Return the [X, Y] coordinate for the center point of the cell that contains the specified text.  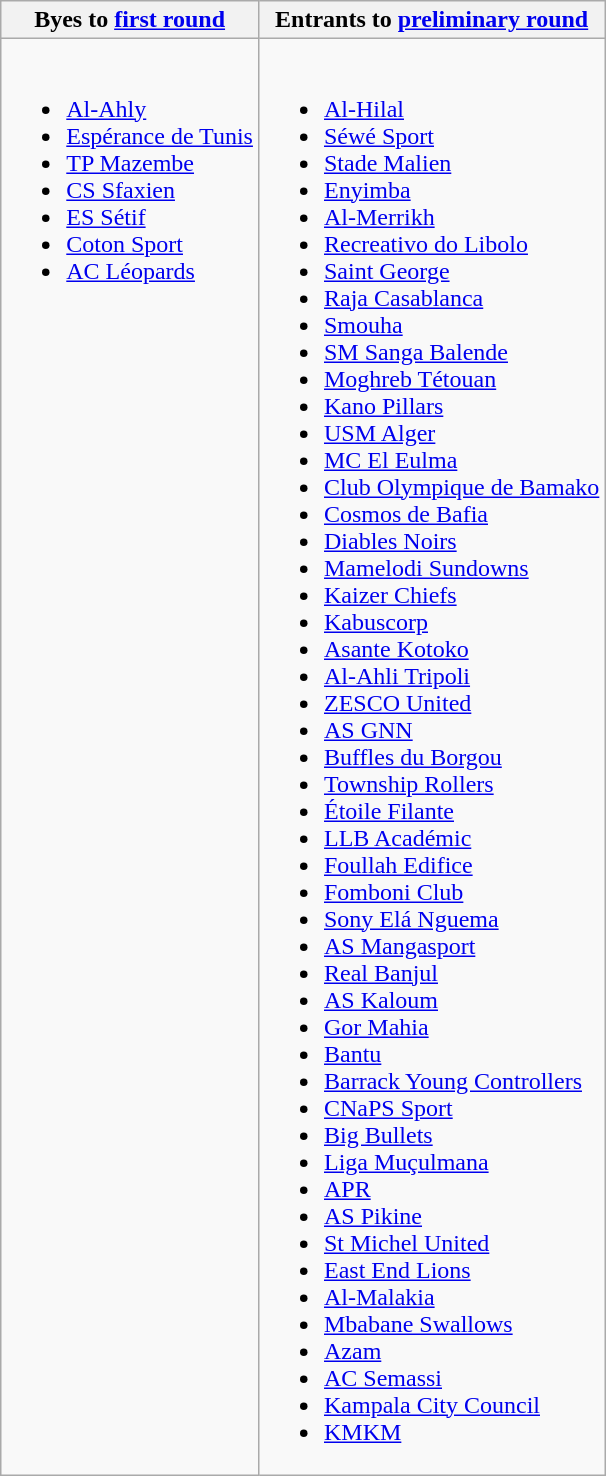
Entrants to preliminary round [431, 20]
Al-Ahly Espérance de Tunis TP Mazembe CS Sfaxien ES Sétif Coton Sport AC Léopards [130, 757]
Byes to first round [130, 20]
